For the text-containing cell, return its midpoint in [x, y] coordinate format. 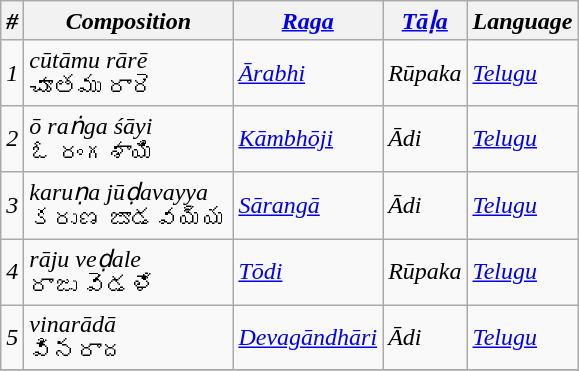
5 [12, 338]
2 [12, 138]
# [12, 21]
Tāḷa [425, 21]
Kāmbhōji [308, 138]
Sārangā [308, 206]
Ārabhi [308, 72]
Raga [308, 21]
Composition [128, 21]
3 [12, 206]
1 [12, 72]
Devagāndhāri [308, 338]
ō raṅga śāyiఓ రంగశాయి [128, 138]
rāju veḍaleరాజు వెడళే [128, 272]
cūtāmu rārē చూతము రారె [128, 72]
4 [12, 272]
Tōdi [308, 272]
vinarādāవినరాద [128, 338]
karuṇa jūḍavayyaకరుణ జూడవయ్య [128, 206]
Language [522, 21]
